From the cell containing the given text, extract its center point as (x, y) coordinate. 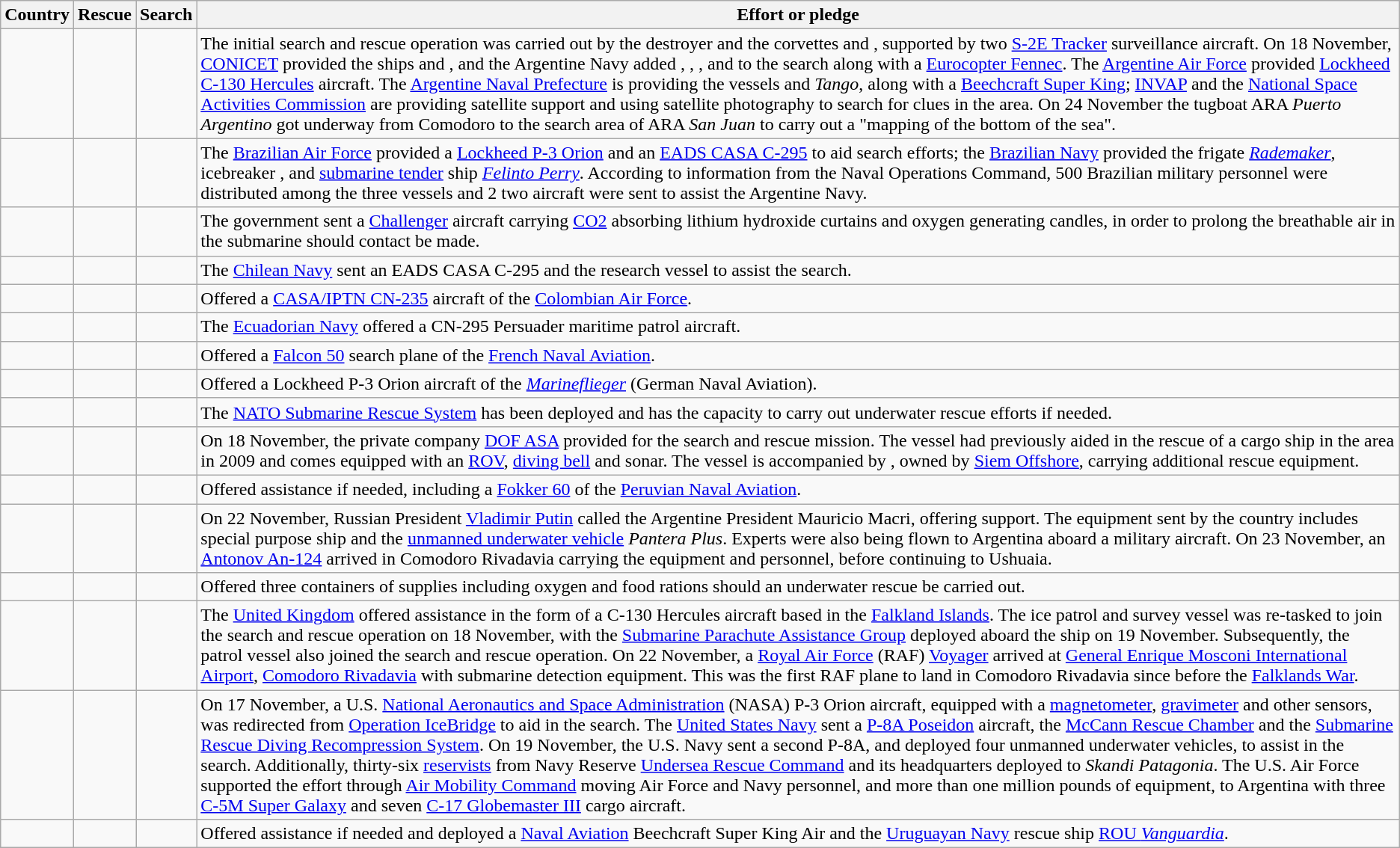
Offered assistance if needed and deployed a Naval Aviation Beechcraft Super King Air and the Uruguayan Navy rescue ship ROU Vanguardia. (798, 834)
Country (37, 15)
Rescue (105, 15)
Offered three containers of supplies including oxygen and food rations should an underwater rescue be carried out. (798, 587)
Effort or pledge (798, 15)
Search (166, 15)
Offered a Lockheed P-3 Orion aircraft of the Marineflieger (German Naval Aviation). (798, 384)
The Ecuadorian Navy offered a CN-295 Persuader maritime patrol aircraft. (798, 327)
Offered a Falcon 50 search plane of the French Naval Aviation. (798, 355)
The NATO Submarine Rescue System has been deployed and has the capacity to carry out underwater rescue efforts if needed. (798, 412)
Offered assistance if needed, including a Fokker 60 of the Peruvian Naval Aviation. (798, 489)
The Chilean Navy sent an EADS CASA C-295 and the research vessel to assist the search. (798, 270)
Offered a CASA/IPTN CN-235 aircraft of the Colombian Air Force. (798, 298)
